Scan for the cell matching the given text and deliver its (X, Y) coordinate at center. 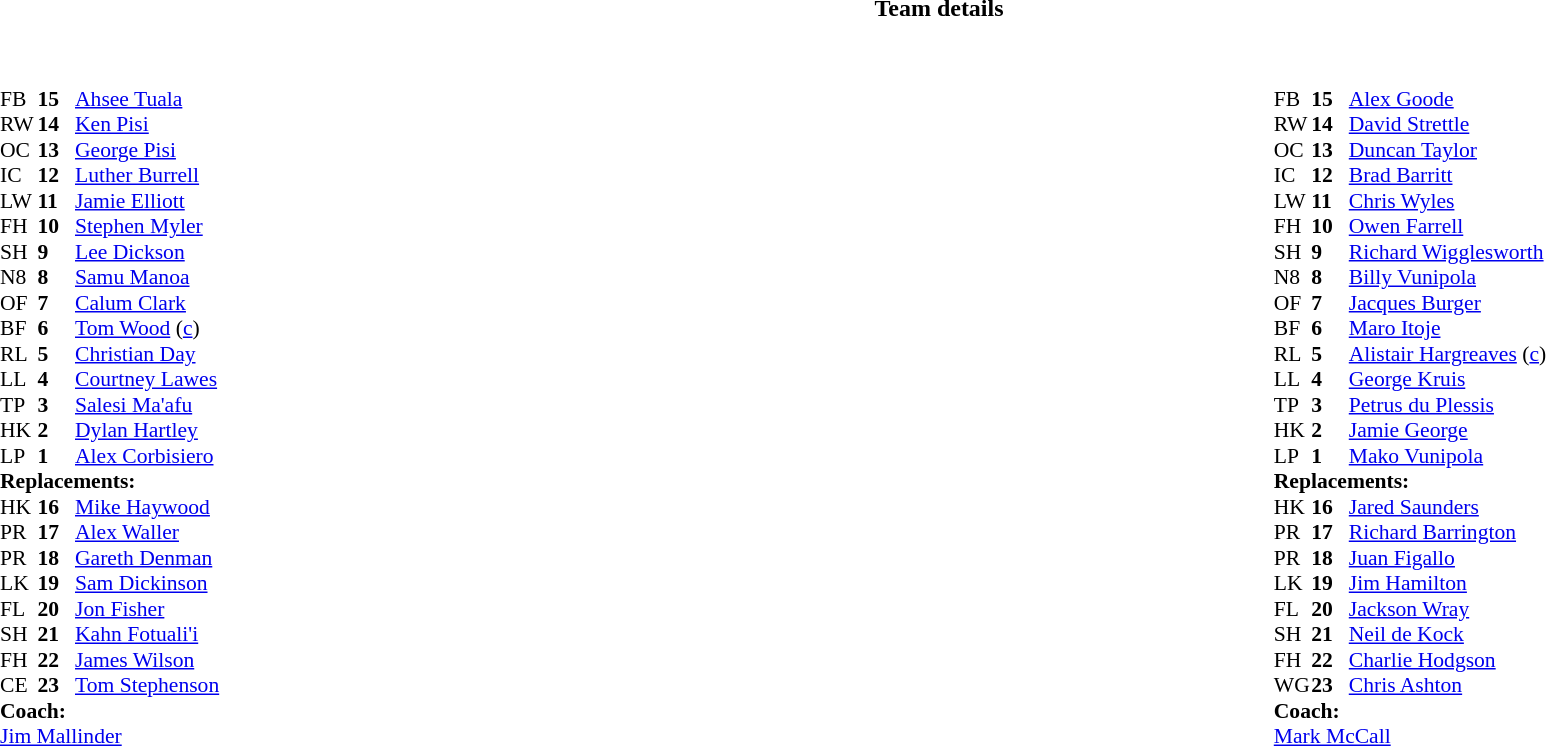
Maro Itoje (1448, 329)
David Strettle (1448, 125)
Luther Burrell (147, 175)
Chris Wyles (1448, 201)
Ahsee Tuala (147, 99)
CE (19, 685)
Tom Stephenson (147, 685)
James Wilson (147, 660)
WG (1293, 685)
Juan Figallo (1448, 558)
George Pisi (147, 150)
Lee Dickson (147, 252)
Courtney Lawes (147, 379)
Alex Waller (147, 533)
Gareth Denman (147, 558)
Neil de Kock (1448, 635)
Mako Vunipola (1448, 456)
Billy Vunipola (1448, 277)
Jared Saunders (1448, 507)
Alistair Hargreaves (c) (1448, 354)
Sam Dickinson (147, 583)
Ken Pisi (147, 125)
Duncan Taylor (1448, 150)
Samu Manoa (147, 277)
Richard Wigglesworth (1448, 252)
Calum Clark (147, 303)
Tom Wood (c) (147, 329)
George Kruis (1448, 379)
Jamie George (1448, 431)
Kahn Fotuali'i (147, 635)
Petrus du Plessis (1448, 405)
Stephen Myler (147, 227)
Charlie Hodgson (1448, 660)
Richard Barrington (1448, 533)
Mike Haywood (147, 507)
Christian Day (147, 354)
Jamie Elliott (147, 201)
Alex Goode (1448, 99)
Salesi Ma'afu (147, 405)
Jacques Burger (1448, 303)
Chris Ashton (1448, 685)
Jackson Wray (1448, 609)
Jim Hamilton (1448, 583)
Brad Barritt (1448, 175)
Alex Corbisiero (147, 456)
Dylan Hartley (147, 431)
Jon Fisher (147, 609)
Owen Farrell (1448, 227)
